Detect which cell encompasses the target text, then output its (x, y) center coordinate. 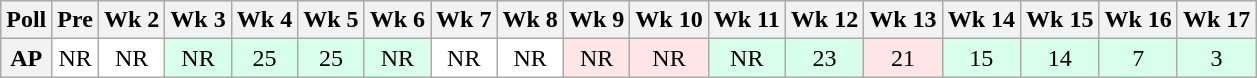
23 (824, 58)
7 (1138, 58)
Wk 6 (397, 20)
AP (26, 58)
15 (981, 58)
Wk 8 (530, 20)
Wk 16 (1138, 20)
Wk 4 (264, 20)
Wk 10 (669, 20)
Wk 9 (596, 20)
Wk 2 (131, 20)
Wk 11 (746, 20)
14 (1060, 58)
Wk 15 (1060, 20)
Pre (76, 20)
Wk 3 (198, 20)
Wk 12 (824, 20)
Wk 17 (1216, 20)
Wk 5 (331, 20)
Poll (26, 20)
3 (1216, 58)
21 (903, 58)
Wk 13 (903, 20)
Wk 7 (464, 20)
Wk 14 (981, 20)
